Return the [x, y] coordinate for the center point of the cell that contains the specified text.  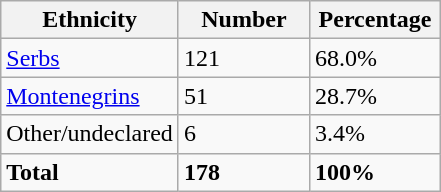
68.0% [374, 58]
178 [244, 172]
100% [374, 172]
51 [244, 96]
121 [244, 58]
Percentage [374, 20]
Montenegrins [90, 96]
Number [244, 20]
Total [90, 172]
28.7% [374, 96]
Other/undeclared [90, 134]
Serbs [90, 58]
6 [244, 134]
Ethnicity [90, 20]
3.4% [374, 134]
